For the text-containing cell, return its midpoint in [X, Y] coordinate format. 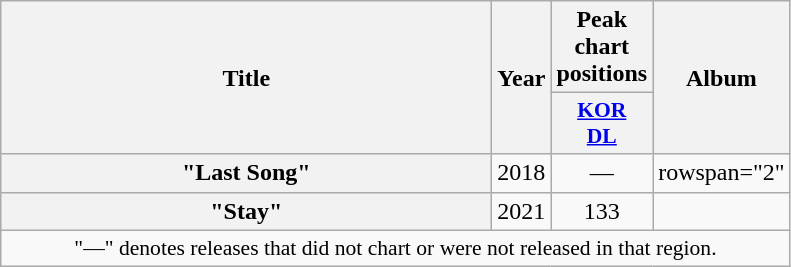
"—" denotes releases that did not chart or were not released in that region. [396, 248]
2021 [522, 211]
KORDL [602, 124]
rowspan="2" [722, 173]
"Last Song" [246, 173]
Year [522, 78]
— [602, 173]
Peak chart positions [602, 47]
Album [722, 78]
2018 [522, 173]
Title [246, 78]
"Stay" [246, 211]
133 [602, 211]
